For the text-containing cell, return its midpoint in (X, Y) coordinate format. 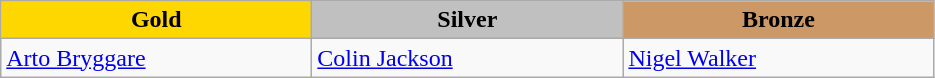
Colin Jackson (468, 58)
Gold (156, 20)
Arto Bryggare (156, 58)
Silver (468, 20)
Nigel Walker (778, 58)
Bronze (778, 20)
